Search for the cell housing the specified text and yield its [x, y] center coordinate. 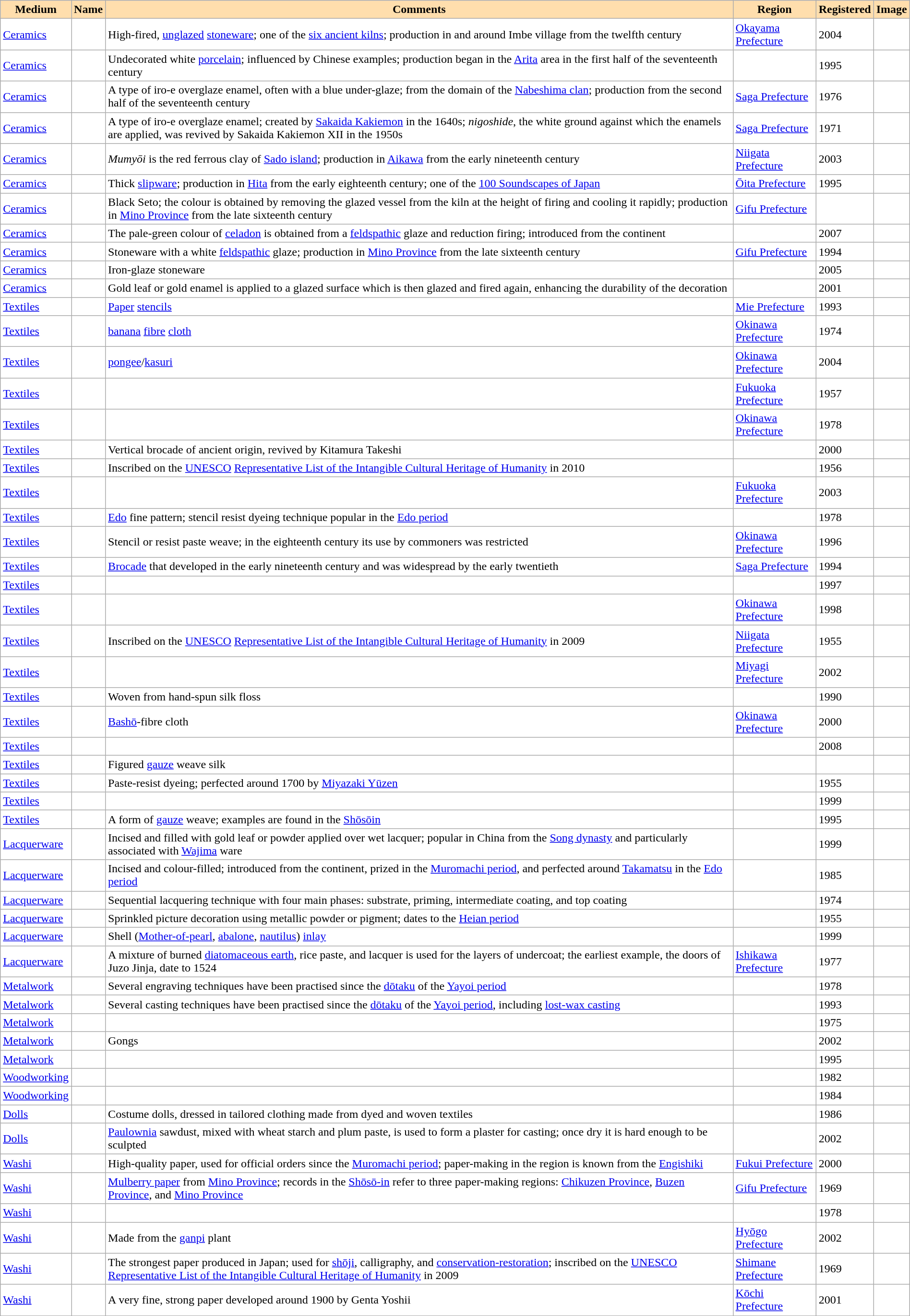
Sprinkled picture decoration using metallic powder or pigment; dates to the Heian period [419, 918]
Undecorated white porcelain; influenced by Chinese examples; production began in the Arita area in the first half of the seventeenth century [419, 65]
Costume dolls, dressed in tailored clothing made from dyed and woven textiles [419, 1114]
Paulownia sawdust, mixed with wheat starch and plum paste, is used to form a plaster for casting; once dry it is hard enough to be sculpted [419, 1139]
Stoneware with a white feldspathic glaze; production in Mino Province from the late sixteenth century [419, 251]
Name [88, 10]
Ōita Prefecture [775, 184]
Figured gauze weave silk [419, 765]
1996 [845, 542]
Region [775, 10]
Vertical brocade of ancient origin, revived by Kitamura Takeshi [419, 450]
2007 [845, 233]
1975 [845, 1022]
Made from the ganpi plant [419, 1238]
Inscribed on the UNESCO Representative List of the Intangible Cultural Heritage of Humanity in 2009 [419, 641]
1957 [845, 393]
1985 [845, 875]
2005 [845, 270]
High-fired, unglazed stoneware; one of the six ancient kilns; production in and around Imbe village from the twelfth century [419, 35]
1986 [845, 1114]
Iron-glaze stoneware [419, 270]
1990 [845, 697]
1982 [845, 1078]
Comments [419, 10]
Gongs [419, 1041]
A form of gauze weave; examples are found in the Shōsōin [419, 819]
Incised and colour-filled; introduced from the continent, prized in the Muromachi period, and perfected around Takamatsu in the Edo period [419, 875]
Shell (Mother-of-pearl, abalone, nautilus) inlay [419, 937]
A very fine, strong paper developed around 1900 by Genta Yoshii [419, 1300]
Sequential lacquering technique with four main phases: substrate, priming, intermediate coating, and top coating [419, 900]
1971 [845, 128]
Okayama Prefecture [775, 35]
Kōchi Prefecture [775, 1300]
Inscribed on the UNESCO Representative List of the Intangible Cultural Heritage of Humanity in 2010 [419, 468]
Mumyōi is the red ferrous clay of Sado island; production in Aikawa from the early nineteenth century [419, 159]
1984 [845, 1096]
Bashō-fibre cloth [419, 722]
banana fibre cloth [419, 331]
High-quality paper, used for official orders since the Muromachi period; paper-making in the region is known from the Engishiki [419, 1163]
Brocade that developed in the early nineteenth century and was widespread by the early twentieth [419, 567]
Several engraving techniques have been practised since the dōtaku of the Yayoi period [419, 986]
Image [892, 10]
1976 [845, 97]
Registered [845, 10]
Paper stencils [419, 307]
Mulberry paper from Mino Province; records in the Shōsō-in refer to three paper-making regions: Chikuzen Province, Buzen Province, and Mino Province [419, 1188]
2008 [845, 747]
Several casting techniques have been practised since the dōtaku of the Yayoi period, including lost-wax casting [419, 1004]
Mie Prefecture [775, 307]
Miyagi Prefecture [775, 672]
Hyōgo Prefecture [775, 1238]
Woven from hand-spun silk floss [419, 697]
Edo fine pattern; stencil resist dyeing technique popular in the Edo period [419, 517]
Thick slipware; production in Hita from the early eighteenth century; one of the 100 Soundscapes of Japan [419, 184]
1956 [845, 468]
Paste-resist dyeing; perfected around 1700 by Miyazaki Yūzen [419, 783]
Medium [36, 10]
1977 [845, 961]
1998 [845, 609]
Gold leaf or gold enamel is applied to a glazed surface which is then glazed and fired again, enhancing the durability of the decoration [419, 288]
Stencil or resist paste weave; in the eighteenth century its use by commoners was restricted [419, 542]
Ishikawa Prefecture [775, 961]
pongee/kasuri [419, 363]
Fukui Prefecture [775, 1163]
The pale-green colour of celadon is obtained from a feldspathic glaze and reduction firing; introduced from the continent [419, 233]
1997 [845, 585]
Shimane Prefecture [775, 1269]
